Return (X, Y) of the center of cell containing provided text 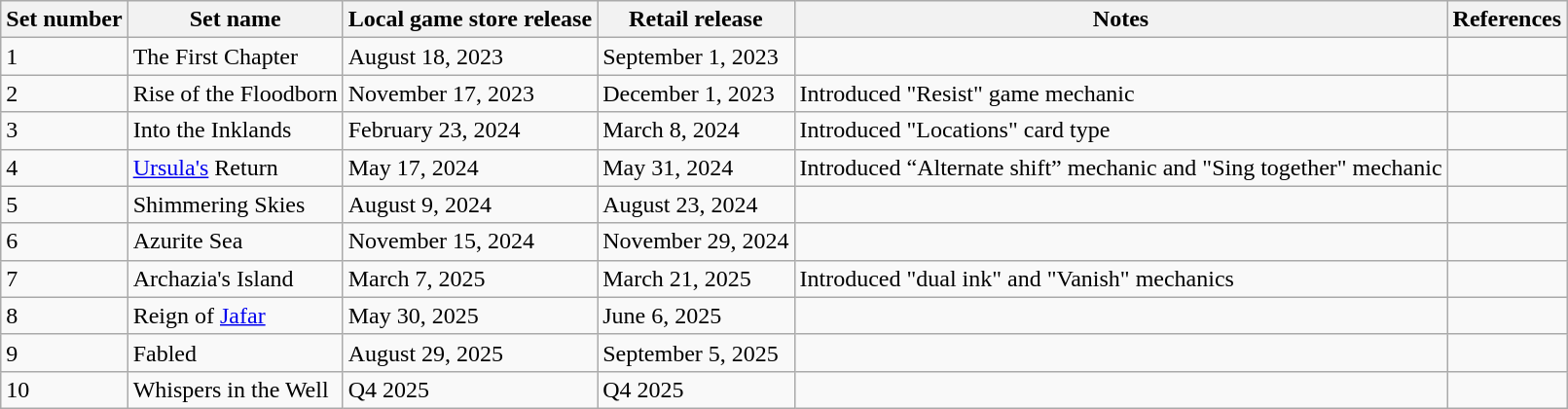
Local game store release (469, 19)
Whispers in the Well (236, 390)
1 (64, 56)
The First Chapter (236, 56)
8 (64, 316)
May 31, 2024 (696, 167)
March 7, 2025 (469, 279)
Ursula's Return (236, 167)
Into the Inklands (236, 130)
February 23, 2024 (469, 130)
September 1, 2023 (696, 56)
September 5, 2025 (696, 353)
Reign of Jafar (236, 316)
Introduced "Locations" card type (1121, 130)
Archazia's Island (236, 279)
Azurite Sea (236, 242)
December 1, 2023 (696, 93)
May 17, 2024 (469, 167)
Retail release (696, 19)
10 (64, 390)
Set number (64, 19)
3 (64, 130)
Introduced “Alternate shift” mechanic and "Sing together" mechanic (1121, 167)
4 (64, 167)
August 29, 2025 (469, 353)
Shimmering Skies (236, 204)
9 (64, 353)
Rise of the Floodborn (236, 93)
August 23, 2024 (696, 204)
March 21, 2025 (696, 279)
Introduced "Resist" game mechanic (1121, 93)
Introduced "dual ink" and "Vanish" mechanics (1121, 279)
November 15, 2024 (469, 242)
November 17, 2023 (469, 93)
June 6, 2025 (696, 316)
November 29, 2024 (696, 242)
Set name (236, 19)
March 8, 2024 (696, 130)
References (1507, 19)
August 18, 2023 (469, 56)
2 (64, 93)
May 30, 2025 (469, 316)
Fabled (236, 353)
5 (64, 204)
6 (64, 242)
August 9, 2024 (469, 204)
Notes (1121, 19)
7 (64, 279)
